For the text-containing cell, return its midpoint in (x, y) coordinate format. 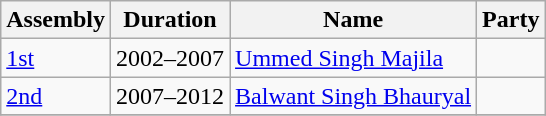
Assembly (56, 20)
2nd (56, 96)
Party (511, 20)
2007–2012 (170, 96)
Ummed Singh Majila (354, 58)
Balwant Singh Bhauryal (354, 96)
Name (354, 20)
1st (56, 58)
Duration (170, 20)
2002–2007 (170, 58)
